Provide the [X, Y] coordinate of the cell's center where the given text is located.  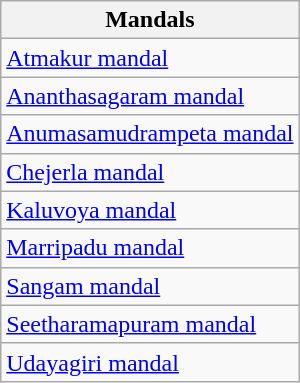
Kaluvoya mandal [150, 210]
Udayagiri mandal [150, 362]
Chejerla mandal [150, 172]
Sangam mandal [150, 286]
Atmakur mandal [150, 58]
Seetharamapuram mandal [150, 324]
Ananthasagaram mandal [150, 96]
Marripadu mandal [150, 248]
Anumasamudrampeta mandal [150, 134]
Mandals [150, 20]
